From the cell containing the given text, extract its center point as (X, Y) coordinate. 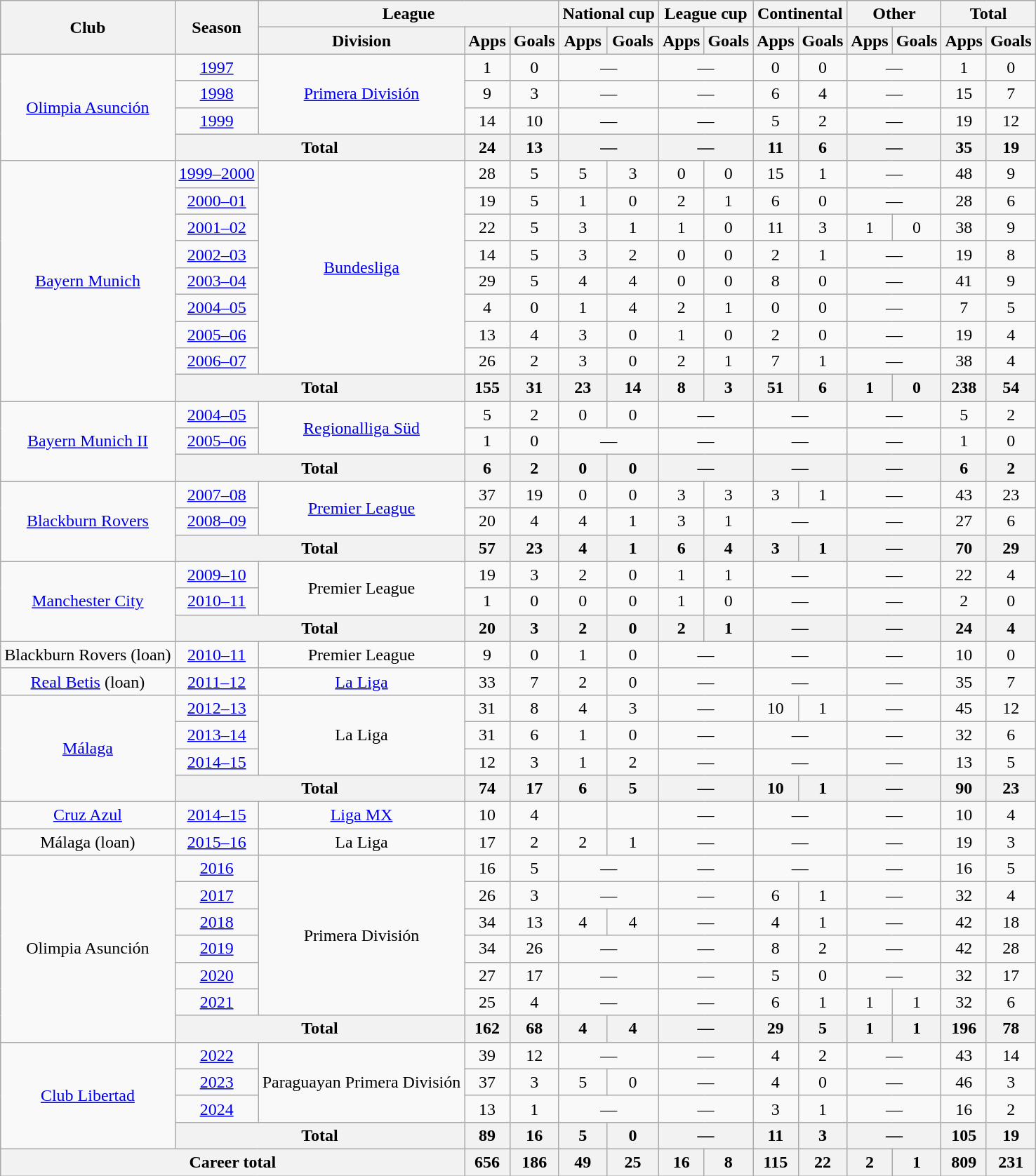
Club (88, 27)
Blackburn Rovers (loan) (88, 655)
155 (487, 388)
186 (534, 1162)
231 (1011, 1162)
2012–13 (216, 708)
46 (964, 1082)
39 (487, 1055)
54 (1011, 388)
2003–04 (216, 281)
Málaga (loan) (88, 842)
2024 (216, 1109)
League cup (705, 14)
Bayern Munich (88, 281)
2007–08 (216, 495)
115 (776, 1162)
Club Libertad (88, 1095)
2009–10 (216, 575)
68 (534, 1029)
League (409, 14)
National cup (609, 14)
2000–01 (216, 201)
Manchester City (88, 601)
Blackburn Rovers (88, 521)
51 (776, 388)
Career total (233, 1162)
2011–12 (216, 681)
41 (964, 281)
Regionalliga Süd (361, 428)
1998 (216, 94)
809 (964, 1162)
Liga MX (361, 815)
2006–07 (216, 361)
89 (487, 1135)
Bayern Munich II (88, 441)
2018 (216, 922)
74 (487, 789)
2016 (216, 869)
1999–2000 (216, 174)
18 (1011, 922)
90 (964, 789)
656 (487, 1162)
45 (964, 708)
Málaga (88, 748)
33 (487, 681)
1997 (216, 67)
2021 (216, 1002)
2008–09 (216, 521)
Continental (800, 14)
2013–14 (216, 735)
Cruz Azul (88, 815)
2017 (216, 895)
70 (964, 548)
Season (216, 27)
2001–02 (216, 227)
2023 (216, 1082)
2002–03 (216, 254)
48 (964, 174)
Other (894, 14)
Bundesliga (361, 267)
Paraguayan Primera División (361, 1082)
238 (964, 388)
162 (487, 1029)
2020 (216, 975)
49 (583, 1162)
57 (487, 548)
2019 (216, 949)
105 (964, 1135)
1999 (216, 121)
196 (964, 1029)
78 (1011, 1029)
Real Betis (loan) (88, 681)
2015–16 (216, 842)
2022 (216, 1055)
Division (361, 41)
